Locate the cell with the specified text and output its (X, Y) center coordinate. 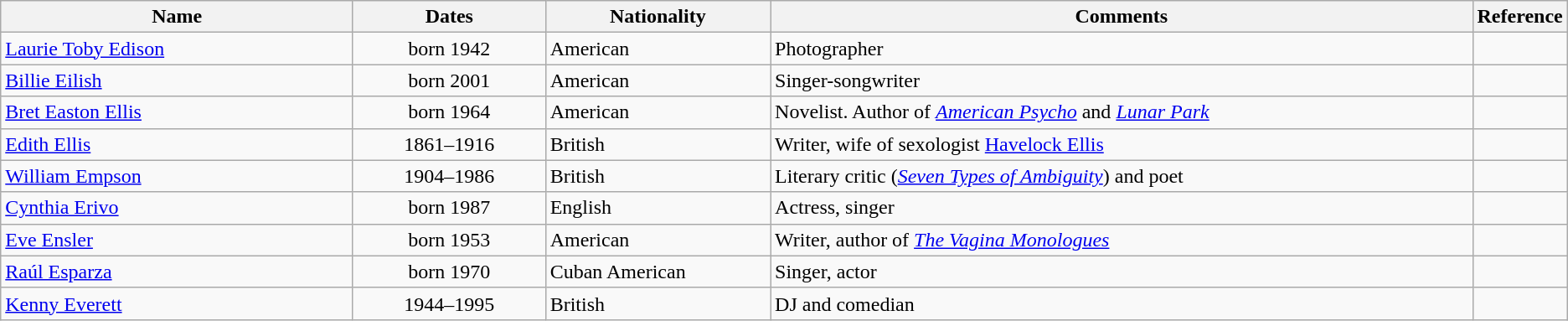
Novelist. Author of American Psycho and Lunar Park (1122, 112)
Photographer (1122, 49)
Nationality (658, 17)
DJ and comedian (1122, 303)
Kenny Everett (178, 303)
Singer, actor (1122, 272)
Bret Easton Ellis (178, 112)
Cuban American (658, 272)
Singer-songwriter (1122, 80)
Billie Eilish (178, 80)
born 1953 (449, 240)
Writer, wife of sexologist Havelock Ellis (1122, 144)
Name (178, 17)
English (658, 208)
born 1987 (449, 208)
Writer, author of The Vagina Monologues (1122, 240)
1861–1916 (449, 144)
born 1942 (449, 49)
1904–1986 (449, 176)
Edith Ellis (178, 144)
born 1970 (449, 272)
Eve Ensler (178, 240)
Laurie Toby Edison (178, 49)
William Empson (178, 176)
Cynthia Erivo (178, 208)
1944–1995 (449, 303)
born 1964 (449, 112)
Reference (1519, 17)
Literary critic (Seven Types of Ambiguity) and poet (1122, 176)
Dates (449, 17)
Actress, singer (1122, 208)
Raúl Esparza (178, 272)
Comments (1122, 17)
born 2001 (449, 80)
